Provide the (X, Y) coordinate of the cell's center where the given text is located.  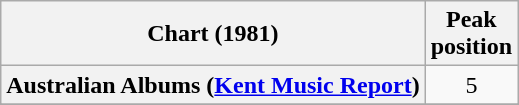
5 (471, 85)
Peak position (471, 34)
Chart (1981) (213, 34)
Australian Albums (Kent Music Report) (213, 85)
